Pinpoint the cell where the given text exists, returning its [X, Y] midpoint coordinate. 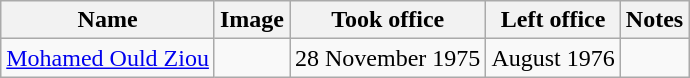
Took office [388, 20]
Name [108, 20]
Left office [553, 20]
August 1976 [553, 58]
Notes [654, 20]
Mohamed Ould Ziou [108, 58]
Image [252, 20]
28 November 1975 [388, 58]
